Extract the [X, Y] coordinate from the center of the cell holding the provided text.  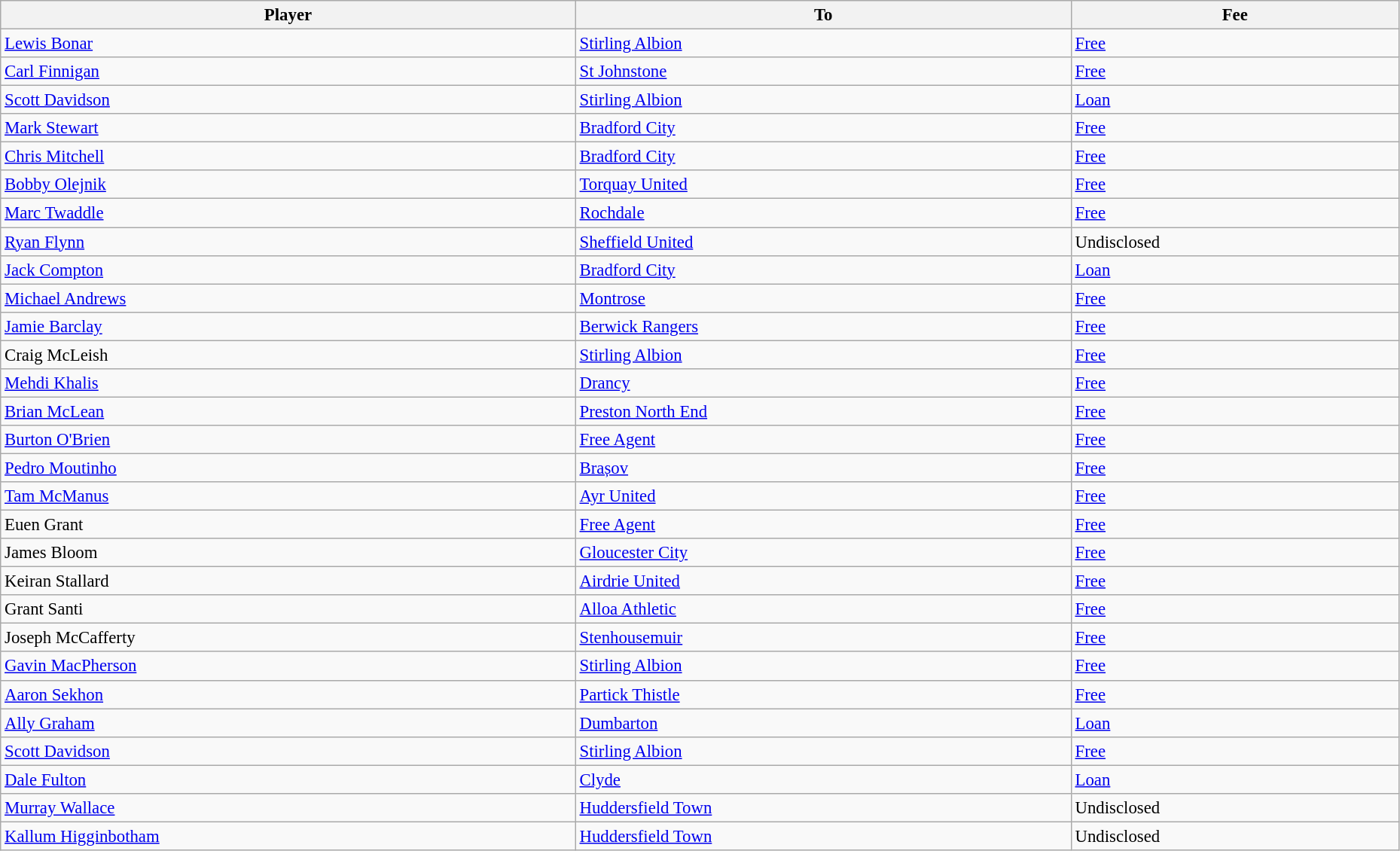
Carl Finnigan [288, 72]
To [823, 15]
Chris Mitchell [288, 157]
Pedro Moutinho [288, 468]
Brian McLean [288, 411]
Craig McLeish [288, 355]
Jamie Barclay [288, 326]
Gavin MacPherson [288, 666]
Berwick Rangers [823, 326]
Brașov [823, 468]
Keiran Stallard [288, 581]
Murray Wallace [288, 808]
Ayr United [823, 496]
Sheffield United [823, 242]
St Johnstone [823, 72]
Dumbarton [823, 723]
Rochdale [823, 213]
Jack Compton [288, 270]
Mark Stewart [288, 128]
Torquay United [823, 185]
Michael Andrews [288, 298]
Airdrie United [823, 581]
Preston North End [823, 411]
Montrose [823, 298]
Grant Santi [288, 609]
James Bloom [288, 553]
Fee [1235, 15]
Gloucester City [823, 553]
Aaron Sekhon [288, 694]
Mehdi Khalis [288, 383]
Kallum Higginbotham [288, 836]
Lewis Bonar [288, 44]
Joseph McCafferty [288, 638]
Bobby Olejnik [288, 185]
Burton O'Brien [288, 440]
Marc Twaddle [288, 213]
Alloa Athletic [823, 609]
Clyde [823, 779]
Dale Fulton [288, 779]
Tam McManus [288, 496]
Ally Graham [288, 723]
Player [288, 15]
Drancy [823, 383]
Stenhousemuir [823, 638]
Euen Grant [288, 525]
Ryan Flynn [288, 242]
Partick Thistle [823, 694]
